For the text-containing cell, return its midpoint in (X, Y) coordinate format. 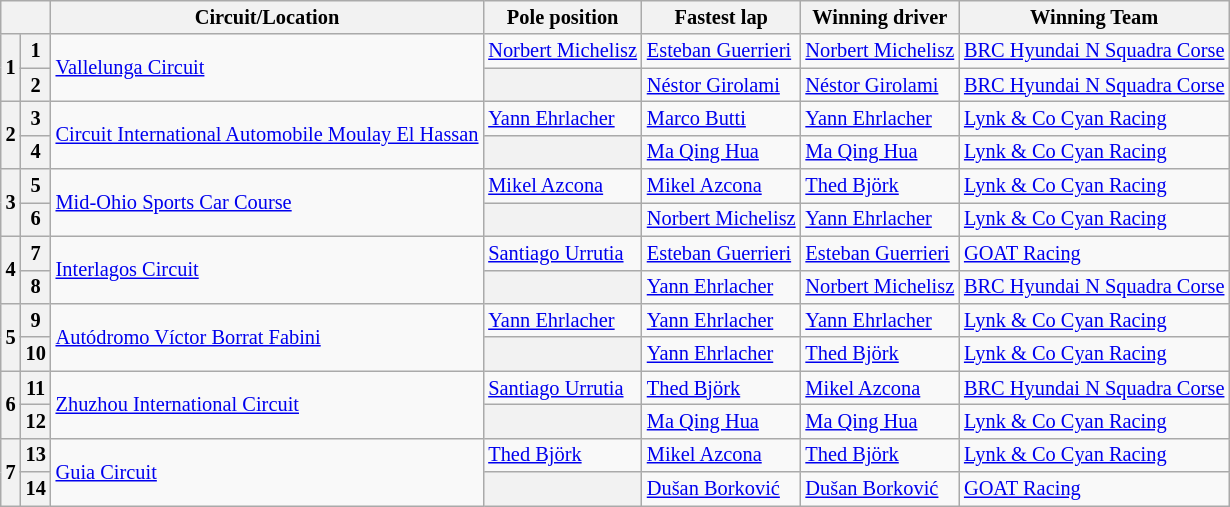
Circuit/Location (268, 17)
Marco Butti (722, 118)
Guia Circuit (268, 472)
11 (36, 388)
Vallelunga Circuit (268, 68)
10 (36, 354)
9 (36, 320)
Circuit International Automobile Moulay El Hassan (268, 134)
14 (36, 489)
8 (36, 287)
Fastest lap (722, 17)
12 (36, 421)
Zhuzhou International Circuit (268, 404)
13 (36, 455)
Winning Team (1094, 17)
Autódromo Víctor Borrat Fabini (268, 336)
Pole position (562, 17)
Interlagos Circuit (268, 270)
Winning driver (880, 17)
Mid-Ohio Sports Car Course (268, 202)
